Pinpoint the cell where the given text exists, returning its (X, Y) midpoint coordinate. 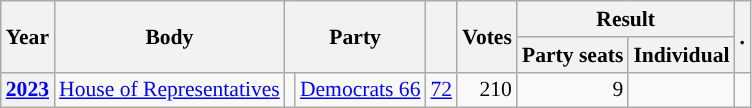
9 (572, 90)
Party seats (572, 55)
210 (487, 90)
Votes (487, 36)
. (742, 36)
2023 (28, 90)
Party (356, 36)
Democrats 66 (360, 90)
Year (28, 36)
Body (170, 36)
Result (626, 19)
House of Representatives (170, 90)
72 (442, 90)
Individual (681, 55)
